From the cell containing the given text, extract its center point as [X, Y] coordinate. 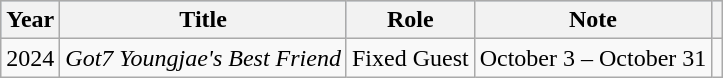
Role [410, 20]
October 3 – October 31 [593, 58]
2024 [30, 58]
Note [593, 20]
Year [30, 20]
Fixed Guest [410, 58]
Got7 Youngjae's Best Friend [204, 58]
Title [204, 20]
